From the cell containing the given text, extract its center point as (X, Y) coordinate. 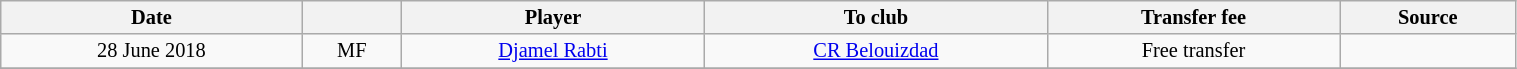
28 June 2018 (152, 51)
MF (352, 51)
To club (876, 17)
Player (554, 17)
Transfer fee (1193, 17)
Source (1428, 17)
Free transfer (1193, 51)
CR Belouizdad (876, 51)
Date (152, 17)
Djamel Rabti (554, 51)
